Pinpoint the cell where the given text exists, returning its [x, y] midpoint coordinate. 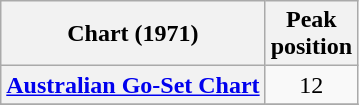
Peakposition [311, 34]
12 [311, 85]
Chart (1971) [133, 34]
Australian Go-Set Chart [133, 85]
